Search for the cell housing the specified text and yield its (X, Y) center coordinate. 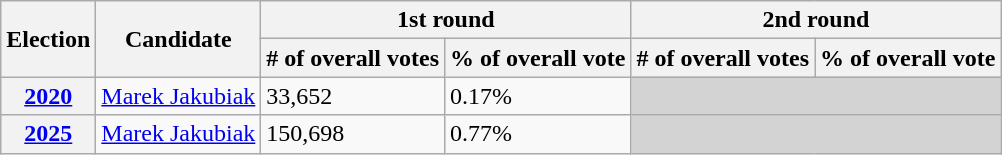
Election (48, 39)
2025 (48, 134)
2020 (48, 96)
33,652 (353, 96)
0.77% (538, 134)
0.17% (538, 96)
150,698 (353, 134)
2nd round (816, 20)
Candidate (178, 39)
1st round (446, 20)
